Output the (x, y) coordinate of the center of the cell containing the given text.  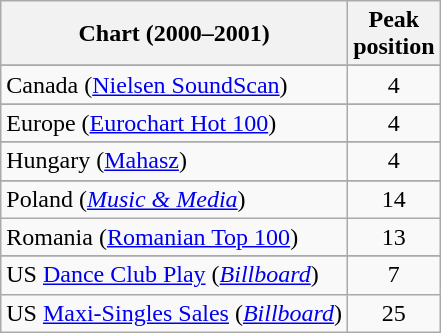
Poland (Music & Media) (174, 199)
Europe (Eurochart Hot 100) (174, 123)
Hungary (Mahasz) (174, 161)
7 (394, 275)
Peakposition (394, 34)
Canada (Nielsen SoundScan) (174, 85)
Chart (2000–2001) (174, 34)
13 (394, 237)
US Dance Club Play (Billboard) (174, 275)
Romania (Romanian Top 100) (174, 237)
25 (394, 313)
US Maxi-Singles Sales (Billboard) (174, 313)
14 (394, 199)
